Scan for the cell matching the given text and deliver its [X, Y] coordinate at center. 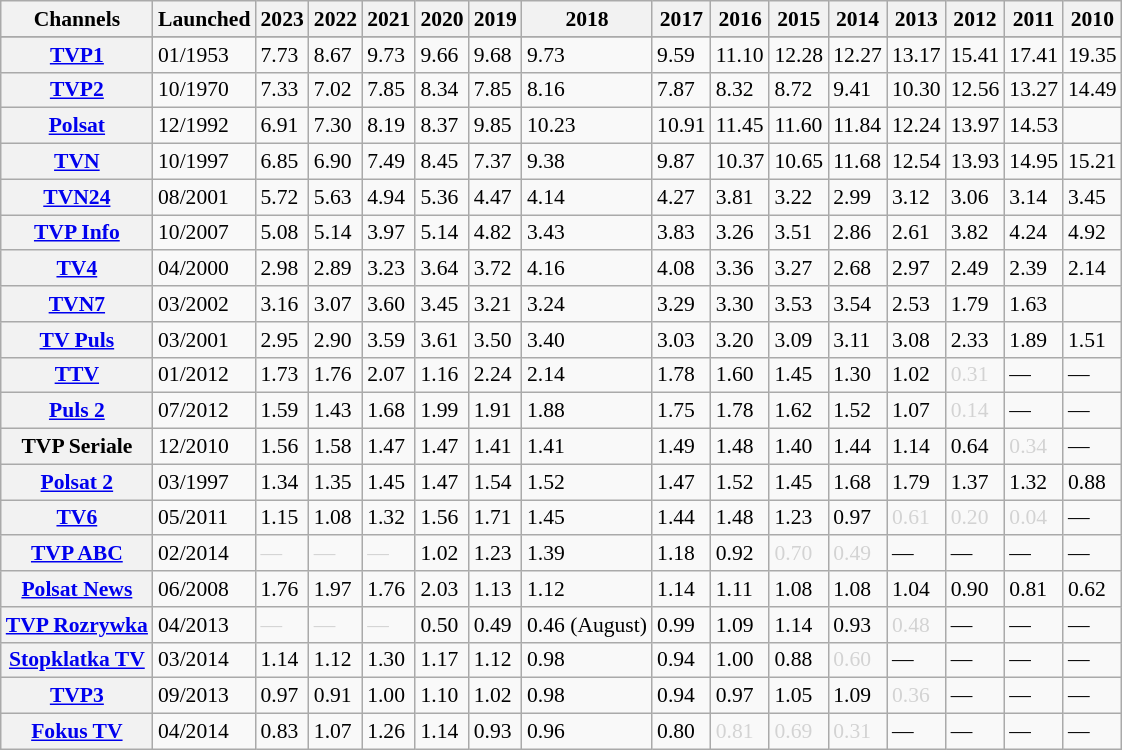
6.91 [282, 126]
1.71 [496, 518]
0.20 [976, 518]
15.21 [1092, 162]
4.27 [682, 197]
TVP Seriale [77, 447]
2.99 [858, 197]
3.11 [858, 340]
08/2001 [204, 197]
11.68 [858, 162]
3.29 [682, 304]
8.34 [442, 90]
2.98 [282, 269]
3.20 [740, 340]
2.68 [858, 269]
8.19 [388, 126]
0.91 [336, 696]
0.61 [916, 518]
9.68 [496, 55]
0.70 [798, 554]
0.69 [798, 732]
4.94 [388, 197]
0.92 [740, 554]
14.49 [1092, 90]
19.35 [1092, 55]
01/1953 [204, 55]
3.82 [976, 233]
1.05 [798, 696]
3.60 [388, 304]
TV Puls [77, 340]
2013 [916, 19]
2011 [1034, 19]
1.91 [496, 411]
2.39 [1034, 269]
06/2008 [204, 589]
3.50 [496, 340]
TVP1 [77, 55]
3.22 [798, 197]
Stopklatka TV [77, 660]
13.97 [976, 126]
10/2007 [204, 233]
2.95 [282, 340]
1.75 [682, 411]
Launched [204, 19]
0.64 [976, 447]
0.99 [682, 625]
02/2014 [204, 554]
12.24 [916, 126]
2.53 [916, 304]
Fokus TV [77, 732]
1.97 [336, 589]
1.15 [282, 518]
4.16 [587, 269]
5.36 [442, 197]
0.62 [1092, 589]
2018 [587, 19]
12.56 [976, 90]
7.73 [282, 55]
2022 [336, 19]
2021 [388, 19]
5.08 [282, 233]
1.43 [336, 411]
1.16 [442, 375]
TVN7 [77, 304]
2016 [740, 19]
4.82 [496, 233]
5.72 [282, 197]
2.03 [442, 589]
10.91 [682, 126]
TVP2 [77, 90]
14.53 [1034, 126]
1.35 [336, 482]
3.23 [388, 269]
03/2014 [204, 660]
05/2011 [204, 518]
Polsat [77, 126]
0.83 [282, 732]
TTV [77, 375]
TVP Rozrywka [77, 625]
03/2002 [204, 304]
2015 [798, 19]
1.99 [442, 411]
3.07 [336, 304]
TV4 [77, 269]
4.47 [496, 197]
0.34 [1034, 447]
1.59 [282, 411]
3.09 [798, 340]
09/2013 [204, 696]
8.45 [442, 162]
0.48 [916, 625]
0.96 [587, 732]
0.36 [916, 696]
8.37 [442, 126]
4.24 [1034, 233]
1.10 [442, 696]
2.07 [388, 375]
0.14 [976, 411]
03/1997 [204, 482]
04/2014 [204, 732]
TVN24 [77, 197]
2.49 [976, 269]
8.32 [740, 90]
04/2000 [204, 269]
1.54 [496, 482]
3.06 [976, 197]
7.30 [336, 126]
12/1992 [204, 126]
15.41 [976, 55]
Polsat News [77, 589]
13.93 [976, 162]
1.49 [682, 447]
3.43 [587, 233]
TVP Info [77, 233]
0.90 [976, 589]
3.59 [388, 340]
17.41 [1034, 55]
3.97 [388, 233]
9.87 [682, 162]
11.60 [798, 126]
3.36 [740, 269]
3.72 [496, 269]
1.62 [798, 411]
12.27 [858, 55]
7.33 [282, 90]
2014 [858, 19]
2017 [682, 19]
1.18 [682, 554]
2019 [496, 19]
2010 [1092, 19]
3.24 [587, 304]
TVP3 [77, 696]
10/1970 [204, 90]
9.85 [496, 126]
1.26 [388, 732]
1.37 [976, 482]
TV6 [77, 518]
1.04 [916, 589]
13.17 [916, 55]
1.34 [282, 482]
3.64 [442, 269]
1.73 [282, 375]
3.53 [798, 304]
8.72 [798, 90]
0.04 [1034, 518]
7.02 [336, 90]
07/2012 [204, 411]
3.51 [798, 233]
Puls 2 [77, 411]
2.24 [496, 375]
3.54 [858, 304]
3.83 [682, 233]
1.51 [1092, 340]
9.41 [858, 90]
1.39 [587, 554]
14.95 [1034, 162]
10.30 [916, 90]
13.27 [1034, 90]
8.16 [587, 90]
1.63 [1034, 304]
6.85 [282, 162]
2.97 [916, 269]
3.81 [740, 197]
5.63 [336, 197]
0.46 (August) [587, 625]
4.08 [682, 269]
01/2012 [204, 375]
2.90 [336, 340]
12.28 [798, 55]
Polsat 2 [77, 482]
12/2010 [204, 447]
1.40 [798, 447]
2.89 [336, 269]
1.58 [336, 447]
3.16 [282, 304]
8.67 [336, 55]
0.80 [682, 732]
11.10 [740, 55]
Channels [77, 19]
9.38 [587, 162]
6.90 [336, 162]
1.89 [1034, 340]
2.33 [976, 340]
3.26 [740, 233]
1.88 [587, 411]
4.92 [1092, 233]
3.21 [496, 304]
7.37 [496, 162]
9.66 [442, 55]
2012 [976, 19]
10.23 [587, 126]
TVN [77, 162]
7.87 [682, 90]
12.54 [916, 162]
4.14 [587, 197]
1.60 [740, 375]
10.65 [798, 162]
10/1997 [204, 162]
04/2013 [204, 625]
03/2001 [204, 340]
1.17 [442, 660]
0.50 [442, 625]
2.86 [858, 233]
3.08 [916, 340]
9.59 [682, 55]
1.11 [740, 589]
3.27 [798, 269]
7.49 [388, 162]
1.13 [496, 589]
3.03 [682, 340]
3.61 [442, 340]
0.60 [858, 660]
10.37 [740, 162]
2.61 [916, 233]
3.30 [740, 304]
11.84 [858, 126]
2020 [442, 19]
TVP ABC [77, 554]
3.40 [587, 340]
3.12 [916, 197]
11.45 [740, 126]
3.14 [1034, 197]
2023 [282, 19]
